Return (x, y) of the center of cell containing provided text 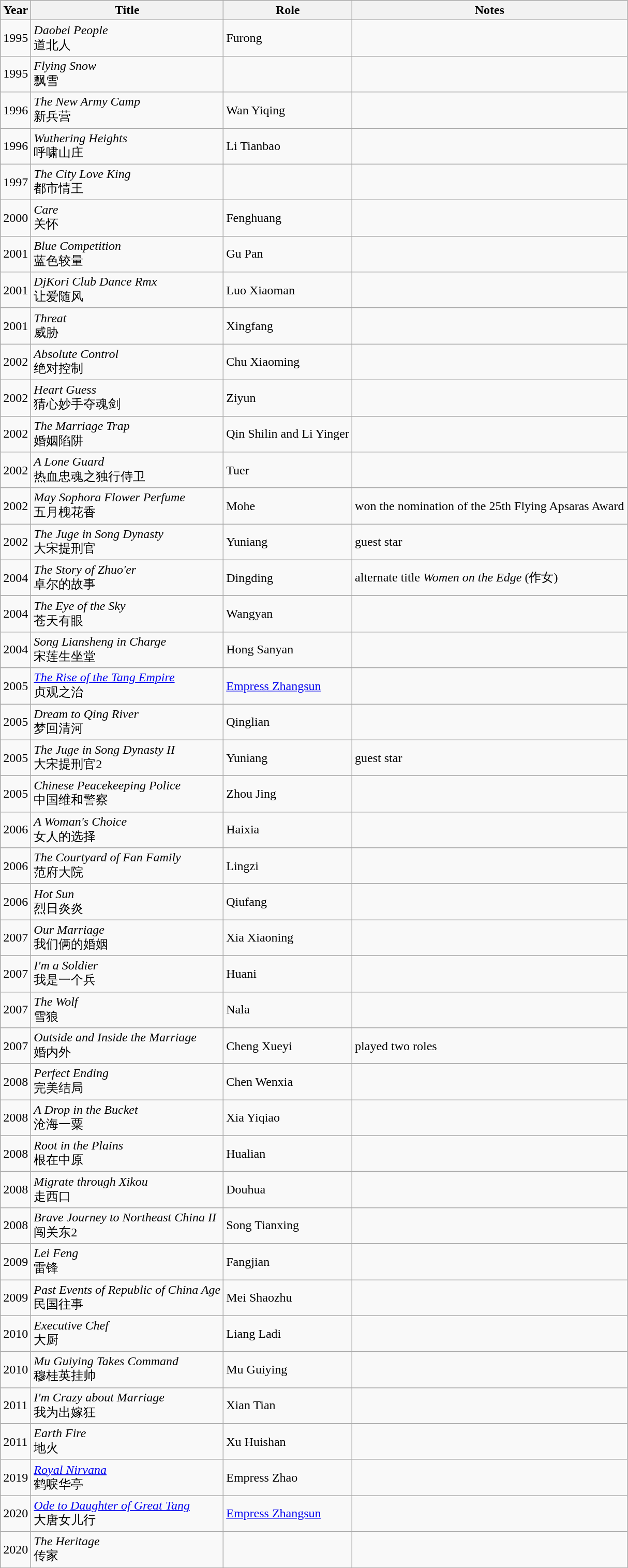
Douhua (288, 1190)
Ziyun (288, 398)
Haixia (288, 830)
Fangjian (288, 1262)
Empress Zhao (288, 1477)
Outside and Inside the Marriage婚内外 (127, 1046)
Gu Pan (288, 254)
Xu Huishan (288, 1442)
The Story of Zhuo'er卓尔的故事 (127, 578)
A Lone Guard 热血忠魂之独行侍卫 (127, 470)
Migrate through Xikou走西口 (127, 1190)
Threat威胁 (127, 326)
Royal Nirvana 鹤唳华亭 (127, 1477)
The New Army Camp新兵营 (127, 110)
A Drop in the Bucket沧海一粟 (127, 1118)
Daobei People道北人 (127, 38)
Hong Sanyan (288, 650)
Executive Chef 大厨 (127, 1334)
Blue Competition蓝色较量 (127, 254)
Heart Guess猜心妙手夺魂剑 (127, 398)
The Rise of the Tang Empire贞观之治 (127, 686)
Qinglian (288, 722)
Liang Ladi (288, 1334)
alternate title Women on the Edge (作女) (489, 578)
Xingfang (288, 326)
Xian Tian (288, 1406)
DjKori Club Dance Rmx让爱随风 (127, 290)
Root in the Plains根在中原 (127, 1154)
Cheng Xueyi (288, 1046)
Qin Shilin and Li Yinger (288, 434)
Song Liansheng in Charge宋莲生坐堂 (127, 650)
Lingzi (288, 866)
Chen Wenxia (288, 1082)
I'm Crazy about Marriage我为出嫁狂 (127, 1406)
Li Tianbao (288, 146)
Tuer (288, 470)
Wuthering Heights 呼啸山庄 (127, 146)
The Heritage 传家 (127, 1549)
Song Tianxing (288, 1226)
won the nomination of the 25th Flying Apsaras Award (489, 506)
Brave Journey to Northeast China II闯关东2 (127, 1226)
Mu Guiying (288, 1370)
played two roles (489, 1046)
Title (127, 10)
I'm a Soldier我是一个兵 (127, 974)
Xia Xiaoning (288, 938)
Zhou Jing (288, 794)
Mu Guiying Takes Command穆桂英挂帅 (127, 1370)
Lei Feng雷锋 (127, 1262)
Hualian (288, 1154)
Mohe (288, 506)
Flying Snow飘雪 (127, 74)
Furong (288, 38)
Huani (288, 974)
Qiufang (288, 902)
Ode to Daughter of Great Tang 大唐女儿行 (127, 1514)
1997 (16, 182)
A Woman's Choice女人的选择 (127, 830)
Chu Xiaoming (288, 362)
Notes (489, 10)
The Juge in Song Dynasty II大宋提刑官2 (127, 758)
Wan Yiqing (288, 110)
The Juge in Song Dynasty大宋提刑官 (127, 542)
Hot Sun烈日炎炎 (127, 902)
Luo Xiaoman (288, 290)
Nala (288, 1010)
Past Events of Republic of China Age民国往事 (127, 1298)
May Sophora Flower Perfume五月槐花香 (127, 506)
The Wolf雪狼 (127, 1010)
Fenghuang (288, 218)
The Courtyard of Fan Family范府大院 (127, 866)
Mei Shaozhu (288, 1298)
Dingding (288, 578)
Earth Fire地火 (127, 1442)
Dream to Qing River梦回清河 (127, 722)
Care关怀 (127, 218)
Chinese Peacekeeping Police中国维和警察 (127, 794)
Perfect Ending完美结局 (127, 1082)
Xia Yiqiao (288, 1118)
Wangyan (288, 614)
The Eye of the Sky苍天有眼 (127, 614)
The City Love King都市情王 (127, 182)
Our Marriage我们俩的婚姻 (127, 938)
The Marriage Trap婚姻陷阱 (127, 434)
Year (16, 10)
2019 (16, 1477)
Absolute Control绝对控制 (127, 362)
Role (288, 10)
2000 (16, 218)
